Find where the given text appears and provide that cell's center as [x, y] coordinate. 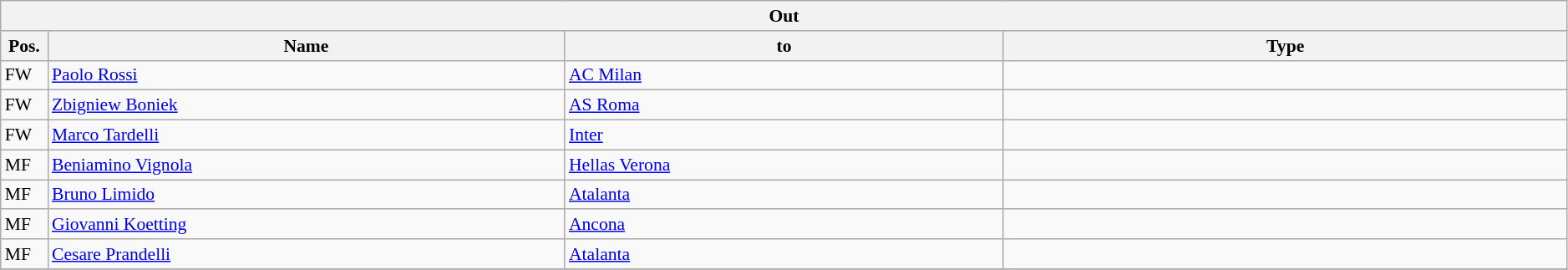
Name [306, 46]
Type [1285, 46]
AS Roma [784, 105]
Inter [784, 135]
Out [784, 16]
Ancona [784, 225]
Zbigniew Boniek [306, 105]
Bruno Limido [306, 195]
Paolo Rossi [306, 75]
Cesare Prandelli [306, 254]
Giovanni Koetting [306, 225]
Marco Tardelli [306, 135]
to [784, 46]
Hellas Verona [784, 165]
Beniamino Vignola [306, 165]
AC Milan [784, 75]
Pos. [24, 46]
